Scan for the cell matching the given text and deliver its [X, Y] coordinate at center. 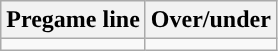
Pregame line [74, 20]
Over/under [210, 20]
